Search for the cell housing the specified text and yield its (X, Y) center coordinate. 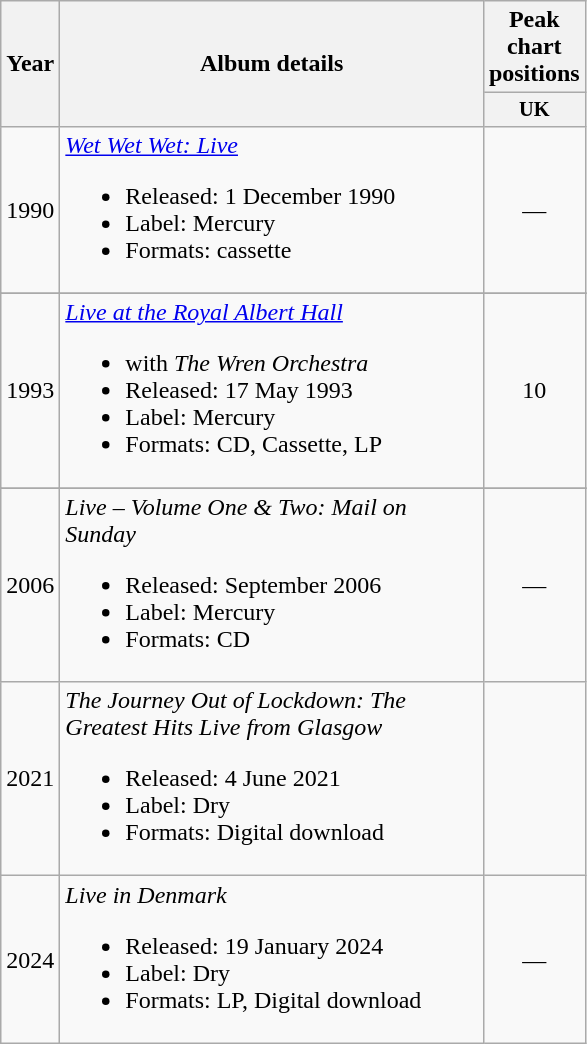
UK (534, 110)
2006 (30, 585)
1993 (30, 391)
Year (30, 64)
Wet Wet Wet: LiveReleased: 1 December 1990Label: MercuryFormats: cassette (272, 210)
Peak chart positions (534, 47)
2024 (30, 960)
2021 (30, 779)
Album details (272, 64)
1990 (30, 210)
The Journey Out of Lockdown: The Greatest Hits Live from GlasgowReleased: 4 June 2021Label: DryFormats: Digital download (272, 779)
10 (534, 391)
Live – Volume One & Two: Mail on SundayReleased: September 2006Label: MercuryFormats: CD (272, 585)
Live at the Royal Albert Hallwith The Wren OrchestraReleased: 17 May 1993Label: MercuryFormats: CD, Cassette, LP (272, 391)
Live in DenmarkReleased: 19 January 2024Label: DryFormats: LP, Digital download (272, 960)
